Locate the cell with the specified text and output its (x, y) center coordinate. 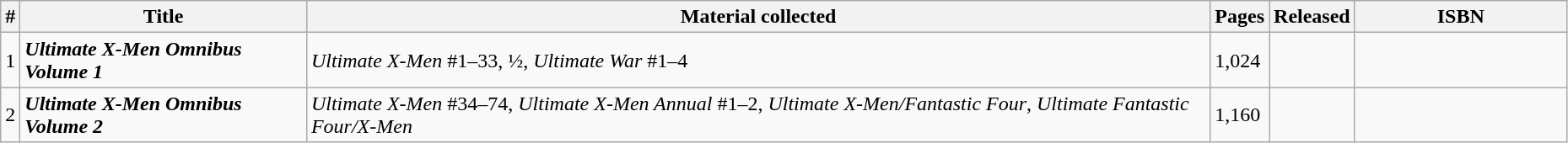
Pages (1240, 17)
1,024 (1240, 61)
Ultimate X-Men Omnibus Volume 1 (164, 61)
1 (10, 61)
Released (1312, 17)
Material collected (757, 17)
ISBN (1461, 17)
Title (164, 17)
Ultimate X-Men #34–74, Ultimate X-Men Annual #1–2, Ultimate X-Men/Fantastic Four, Ultimate Fantastic Four/X-Men (757, 114)
Ultimate X-Men Omnibus Volume 2 (164, 114)
Ultimate X-Men #1–33, ½, Ultimate War #1–4 (757, 61)
1,160 (1240, 114)
# (10, 17)
2 (10, 114)
